Identify which cell holds the provided text, then report its (x, y) central coordinate. 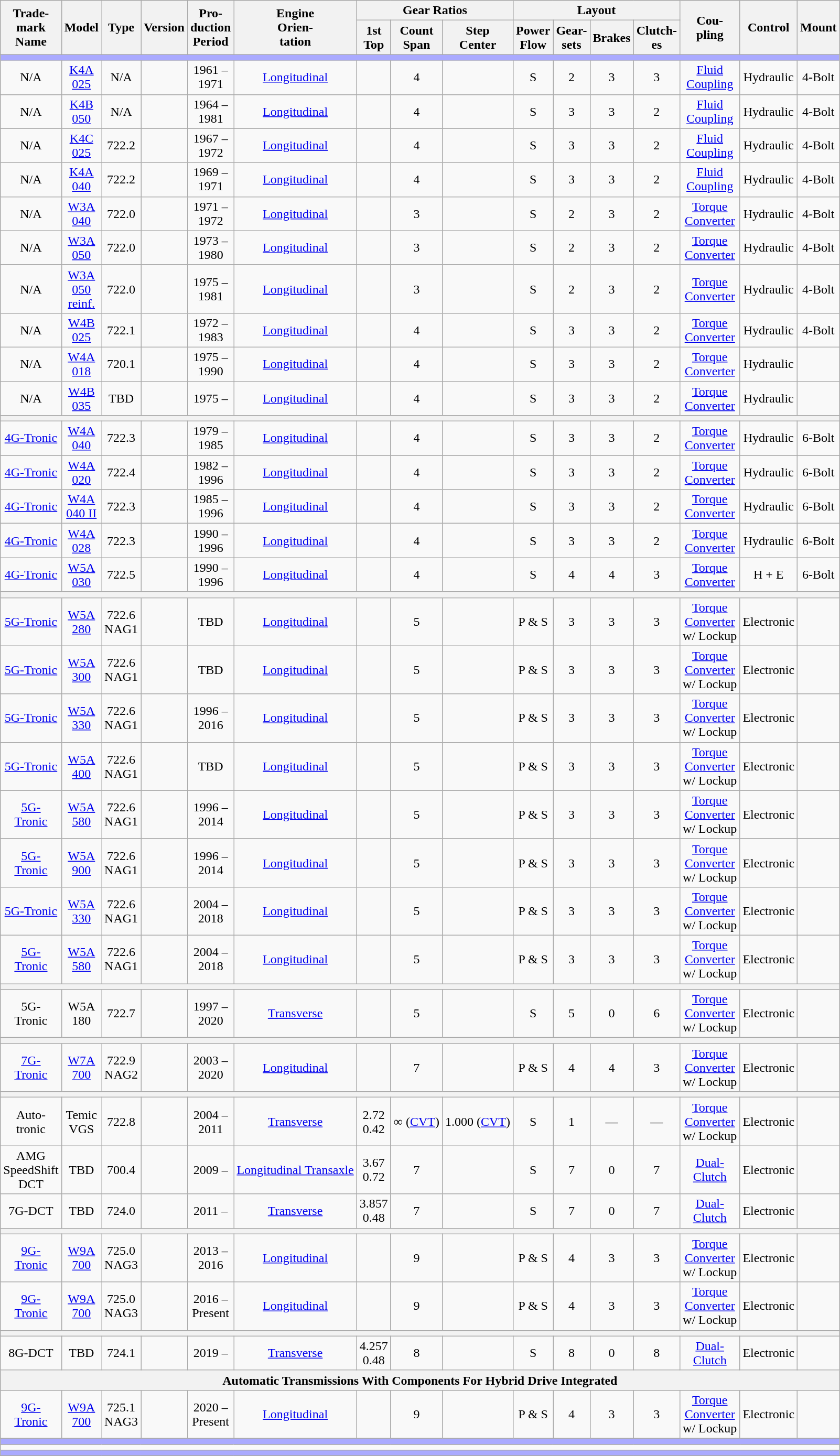
1972 –1983 (210, 330)
722.1 (122, 330)
2011 – (210, 1211)
W3A050 (81, 247)
3.670.72 (373, 1170)
CountSpan (416, 38)
Gear-sets (572, 38)
2004 –2011 (210, 1122)
W4A040 (81, 438)
722.7 (122, 1014)
Mount (819, 27)
1967 –1972 (210, 146)
1979 –1985 (210, 438)
1997 –2020 (210, 1014)
W5A180 (81, 1014)
1971 –1972 (210, 214)
722.4 (122, 473)
722.9NAG2 (122, 1068)
1964 –1981 (210, 111)
Pro-ductionPeriod (210, 27)
W5A400 (81, 766)
Control (769, 27)
Auto-tronic (31, 1122)
724.1 (122, 1353)
4.2570.48 (373, 1353)
1.000 (CVT) (477, 1122)
2016 –Present (210, 1306)
W4B035 (81, 398)
Model (81, 27)
700.4 (122, 1170)
7G-DCT (31, 1211)
722.5 (122, 574)
1973 –1980 (210, 247)
K4A040 (81, 179)
1969 –1971 (210, 179)
K4B050 (81, 111)
K4C025 (81, 146)
6 (656, 1014)
720.1 (122, 364)
W5A030 (81, 574)
W4A040 II (81, 506)
1975 – (210, 398)
TemicVGS (81, 1122)
722.8 (122, 1122)
1996 –2016 (210, 718)
W5A900 (81, 863)
W5A300 (81, 670)
2003 –2020 (210, 1068)
Trade-markName (31, 27)
Automatic Transmissions With Components For Hybrid Drive Integrated (420, 1380)
1985 –1996 (210, 506)
H + E (769, 574)
Cou-pling (710, 27)
3.8570.48 (373, 1211)
725.1NAG3 (122, 1414)
Type (122, 27)
2009 – (210, 1170)
2019 – (210, 1353)
1stTop (373, 38)
Longitudinal Transaxle (295, 1170)
Gear Ratios (435, 10)
Version (165, 27)
EngineOrien-tation (295, 27)
W4A020 (81, 473)
W4A028 (81, 541)
W5A280 (81, 622)
AMGSpeedShiftDCT (31, 1170)
W4B025 (81, 330)
Layout (597, 10)
1975 –1981 (210, 289)
W4A018 (81, 364)
1 (572, 1122)
Clutch-es (656, 38)
724.0 (122, 1211)
StepCenter (477, 38)
PowerFlow (533, 38)
7G-Tronic (31, 1068)
1975 –1990 (210, 364)
2.720.42 (373, 1122)
2020 –Present (210, 1414)
1982 –1996 (210, 473)
W3A040 (81, 214)
Brakes (611, 38)
1961 –1971 (210, 78)
W3A050reinf. (81, 289)
8G-DCT (31, 1353)
∞ (CVT) (416, 1122)
W7A700 (81, 1068)
2013 –2016 (210, 1258)
K4A025 (81, 78)
